Find where the given text appears and provide that cell's center as [x, y] coordinate. 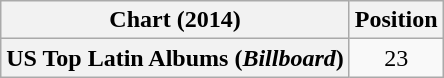
Position [396, 20]
Chart (2014) [176, 20]
US Top Latin Albums (Billboard) [176, 58]
23 [396, 58]
